For the text-containing cell, return its midpoint in [x, y] coordinate format. 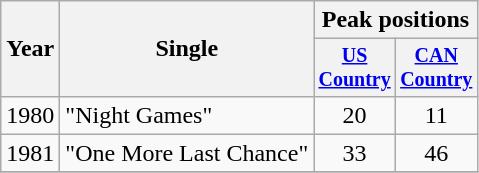
33 [355, 153]
1980 [30, 115]
Single [187, 49]
1981 [30, 153]
"Night Games" [187, 115]
"One More Last Chance" [187, 153]
20 [355, 115]
Year [30, 49]
11 [436, 115]
CAN Country [436, 68]
46 [436, 153]
US Country [355, 68]
Peak positions [396, 20]
